Capture the cell that displays the provided text and extract its [x, y] central coordinate. 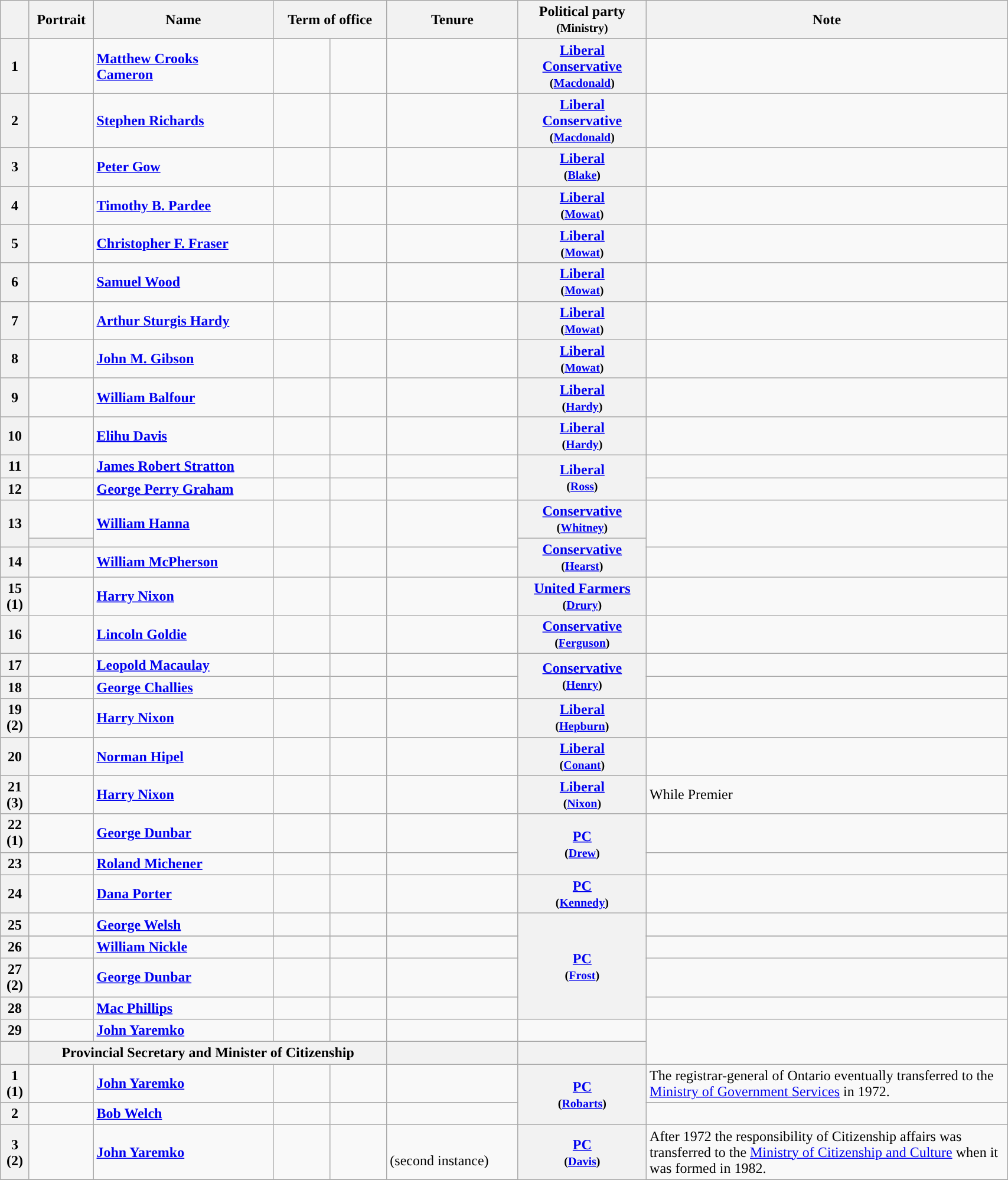
United Farmers(Drury) [582, 596]
Norman Hipel [183, 756]
PC(Davis) [582, 1152]
26 [15, 947]
7 [15, 320]
PC(Drew) [582, 845]
William Nickle [183, 947]
PC(Frost) [582, 966]
Samuel Wood [183, 282]
Peter Gow [183, 167]
Bob Welch [183, 1114]
1 (1) [15, 1083]
(second instance) [452, 1152]
Portrait [61, 20]
Christopher F. Fraser [183, 243]
3 [15, 167]
28 [15, 1008]
29 [15, 1031]
Conservative(Henry) [582, 676]
Matthew Crooks Cameron [183, 66]
12 [15, 488]
Stephen Richards [183, 120]
25 [15, 924]
Timothy B. Pardee [183, 206]
Liberal(Hepburn) [582, 718]
Mac Phillips [183, 1008]
While Premier [827, 795]
Conservative(Whitney) [582, 520]
Political party(Ministry) [582, 20]
13 [15, 524]
22 (1) [15, 833]
23 [15, 863]
5 [15, 243]
17 [15, 665]
Dana Porter [183, 894]
6 [15, 282]
William Balfour [183, 397]
16 [15, 634]
20 [15, 756]
Roland Michener [183, 863]
PC(Kennedy) [582, 894]
15 (1) [15, 596]
Elihu Davis [183, 436]
1 [15, 66]
Term of office [330, 20]
19 (2) [15, 718]
9 [15, 397]
Conservative(Hearst) [582, 558]
Arthur Sturgis Hardy [183, 320]
Liberal(Nixon) [582, 795]
George Challies [183, 687]
Tenure [452, 20]
3 (2) [15, 1152]
18 [15, 687]
Provincial Secretary and Minister of Citizenship [208, 1053]
George Welsh [183, 924]
James Robert Stratton [183, 466]
After 1972 the responsibility of Citizenship affairs was transferred to the Ministry of Citizenship and Culture when it was formed in 1982. [827, 1152]
Liberal(Conant) [582, 756]
Lincoln Goldie [183, 634]
Conservative(Ferguson) [582, 634]
The registrar-general of Ontario eventually transferred to the Ministry of Government Services in 1972. [827, 1083]
Leopold Macaulay [183, 665]
George Perry Graham [183, 488]
William Hanna [183, 524]
Note [827, 20]
PC(Robarts) [582, 1095]
Liberal(Blake) [582, 167]
Liberal(Ross) [582, 477]
William McPherson [183, 562]
4 [15, 206]
21 (3) [15, 795]
27 (2) [15, 977]
14 [15, 562]
11 [15, 466]
10 [15, 436]
John M. Gibson [183, 359]
24 [15, 894]
8 [15, 359]
Name [183, 20]
